Pinpoint the cell where the given text exists, returning its [x, y] midpoint coordinate. 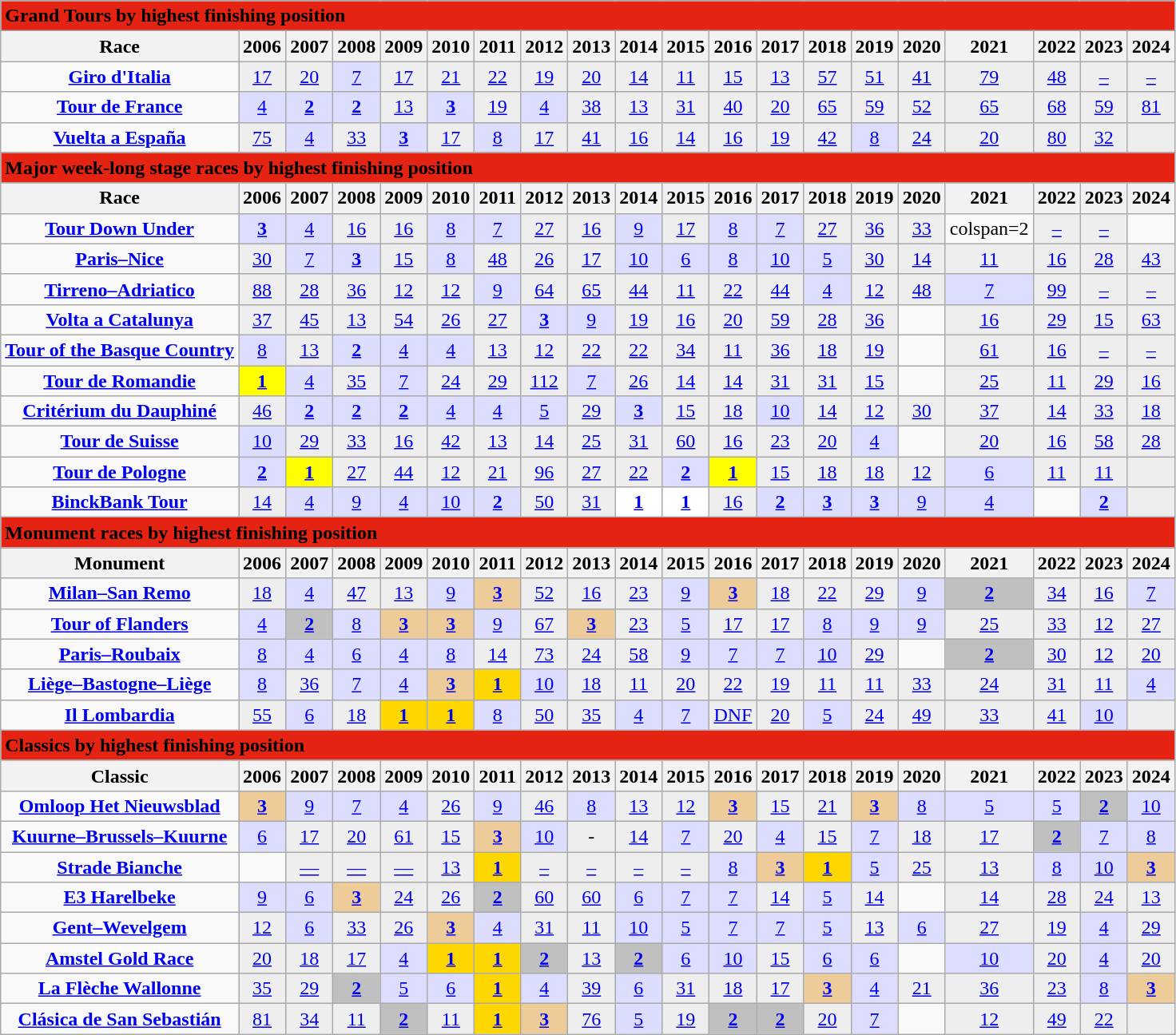
99 [1056, 289]
Omloop Het Nieuwsblad [120, 806]
75 [262, 137]
32 [1104, 137]
Tour of Flanders [120, 624]
Gent–Wevelgem [120, 928]
La Flèche Wallonne [120, 989]
38 [591, 107]
54 [404, 319]
Tour de Romandie [120, 381]
Liège–Bastogne–Liège [120, 684]
Critérium du Dauphiné [120, 411]
E3 Harelbeke [120, 898]
Grand Tours by highest finishing position [588, 16]
Classics by highest finishing position [588, 745]
73 [545, 654]
colspan=2 [989, 228]
Il Lombardia [120, 715]
Strade Bianche [120, 866]
80 [1056, 137]
79 [989, 77]
Tour of the Basque Country [120, 350]
Milan–San Remo [120, 593]
Tour de Pologne [120, 472]
88 [262, 289]
DNF [733, 715]
Monument races by highest finishing position [588, 533]
- [591, 836]
Clásica de San Sebastián [120, 1019]
Tour de France [120, 107]
67 [545, 624]
Tour de Suisse [120, 442]
Amstel Gold Race [120, 958]
40 [733, 107]
57 [828, 77]
Monument [120, 563]
Giro d'Italia [120, 77]
Tour Down Under [120, 228]
Vuelta a España [120, 137]
96 [545, 472]
43 [1150, 259]
Paris–Nice [120, 259]
Volta a Catalunya [120, 319]
Tirreno–Adriatico [120, 289]
47 [356, 593]
45 [310, 319]
39 [591, 989]
BinckBank Tour [120, 502]
Kuurne–Brussels–Kuurne [120, 836]
68 [1056, 107]
64 [545, 289]
55 [262, 715]
76 [591, 1019]
Paris–Roubaix [120, 654]
Classic [120, 775]
63 [1150, 319]
51 [874, 77]
Major week-long stage races by highest finishing position [588, 168]
112 [545, 381]
